Scan for the cell matching the given text and deliver its (x, y) coordinate at center. 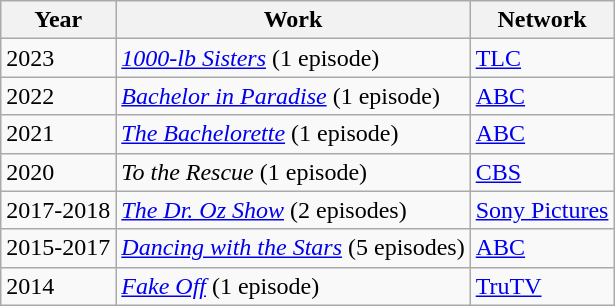
To the Rescue (1 episode) (293, 172)
Dancing with the Stars (5 episodes) (293, 248)
The Bachelorette (1 episode) (293, 134)
Sony Pictures (542, 210)
CBS (542, 172)
2020 (58, 172)
2021 (58, 134)
Network (542, 20)
2022 (58, 96)
2014 (58, 286)
Year (58, 20)
The Dr. Oz Show (2 episodes) (293, 210)
TLC (542, 58)
1000-lb Sisters (1 episode) (293, 58)
TruTV (542, 286)
Bachelor in Paradise (1 episode) (293, 96)
Work (293, 20)
2017-2018 (58, 210)
2015-2017 (58, 248)
Fake Off (1 episode) (293, 286)
2023 (58, 58)
